Output the [x, y] coordinate of the center of the cell containing the given text.  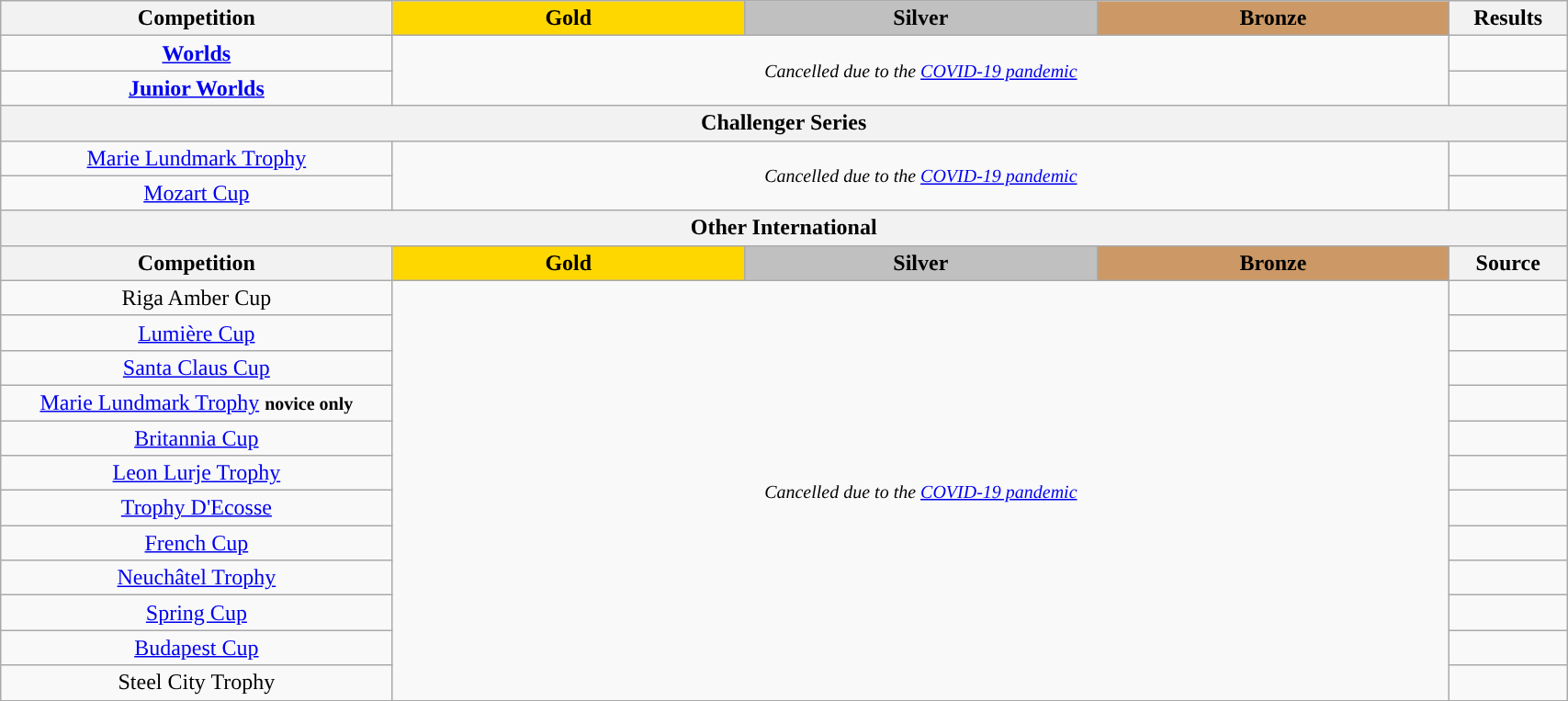
Worlds [197, 53]
Neuchâtel Trophy [197, 578]
Steel City Trophy [197, 683]
Marie Lundmark Trophy [197, 158]
Lumière Cup [197, 333]
Leon Lurje Trophy [197, 473]
Britannia Cup [197, 438]
Challenger Series [784, 123]
French Cup [197, 543]
Junior Worlds [197, 88]
Spring Cup [197, 613]
Marie Lundmark Trophy novice only [197, 402]
Santa Claus Cup [197, 367]
Trophy D'Ecosse [197, 508]
Results [1508, 18]
Budapest Cup [197, 648]
Mozart Cup [197, 193]
Riga Amber Cup [197, 298]
Source [1508, 263]
Other International [784, 228]
